Identify which cell holds the provided text, then report its (x, y) central coordinate. 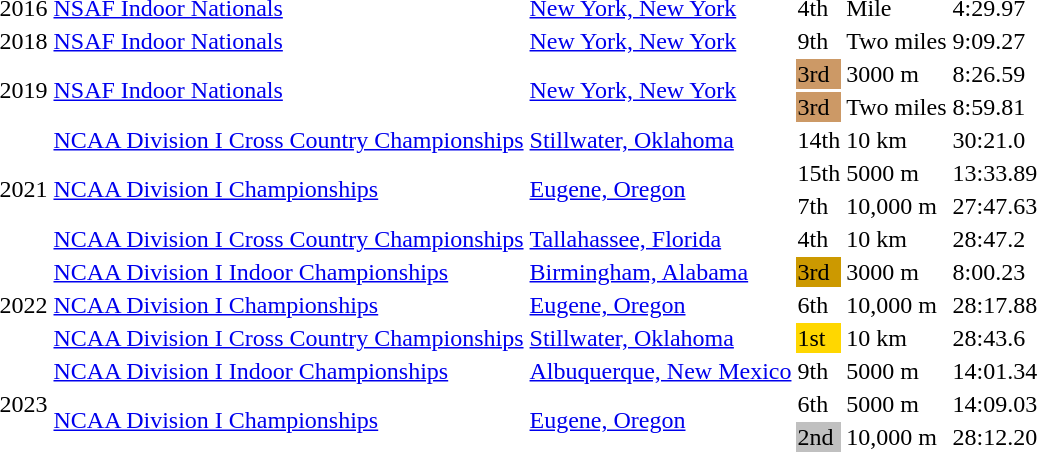
14th (819, 140)
7th (819, 206)
2nd (819, 437)
4th (819, 239)
Birmingham, Alabama (660, 272)
Tallahassee, Florida (660, 239)
15th (819, 173)
1st (819, 338)
Albuquerque, New Mexico (660, 371)
